Output the [x, y] coordinate of the center of the cell containing the given text.  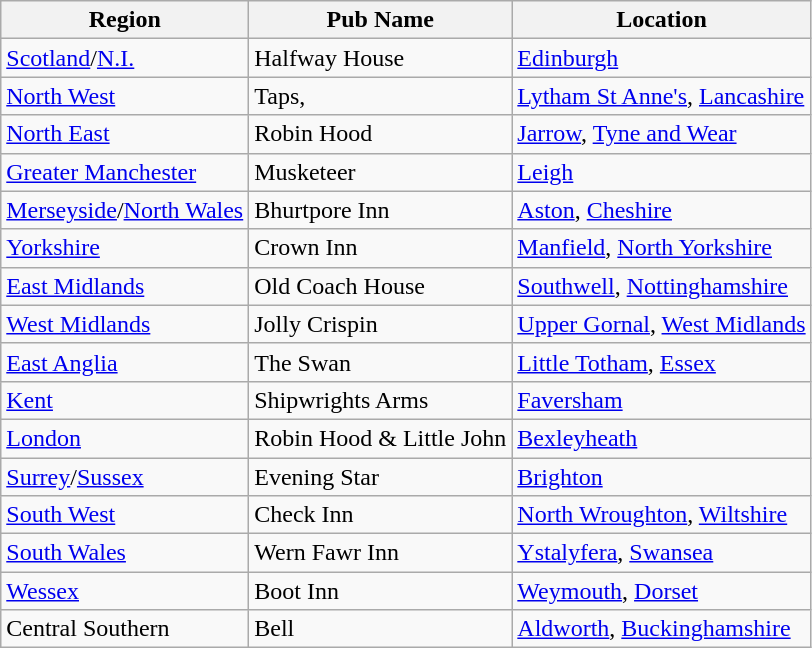
Check Inn [380, 515]
East Midlands [125, 286]
Jolly Crispin [380, 324]
Evening Star [380, 477]
Lytham St Anne's, Lancashire [662, 96]
Location [662, 20]
Faversham [662, 400]
Wessex [125, 591]
The Swan [380, 362]
Taps, [380, 96]
Leigh [662, 172]
Upper Gornal, West Midlands [662, 324]
East Anglia [125, 362]
Manfield, North Yorkshire [662, 248]
South Wales [125, 553]
Robin Hood [380, 134]
Surrey/Sussex [125, 477]
London [125, 438]
Bexleyheath [662, 438]
Region [125, 20]
Aston, Cheshire [662, 210]
Merseyside/North Wales [125, 210]
Aldworth, Buckinghamshire [662, 629]
Pub Name [380, 20]
Robin Hood & Little John [380, 438]
Edinburgh [662, 58]
Central Southern [125, 629]
Jarrow, Tyne and Wear [662, 134]
Weymouth, Dorset [662, 591]
Yorkshire [125, 248]
Greater Manchester [125, 172]
Ystalyfera, Swansea [662, 553]
North Wroughton, Wiltshire [662, 515]
Scotland/N.I. [125, 58]
Boot Inn [380, 591]
West Midlands [125, 324]
Southwell, Nottinghamshire [662, 286]
Kent [125, 400]
Musketeer [380, 172]
Shipwrights Arms [380, 400]
Bhurtpore Inn [380, 210]
Crown Inn [380, 248]
Wern Fawr Inn [380, 553]
Bell [380, 629]
Old Coach House [380, 286]
South West [125, 515]
Brighton [662, 477]
North East [125, 134]
Little Totham, Essex [662, 362]
Halfway House [380, 58]
North West [125, 96]
